Scan for the cell matching the given text and deliver its (x, y) coordinate at center. 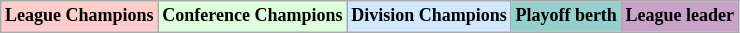
League leader (680, 16)
Playoff berth (566, 16)
League Champions (80, 16)
Conference Champions (252, 16)
Division Champions (429, 16)
